Return (x, y) of the center of cell containing provided text 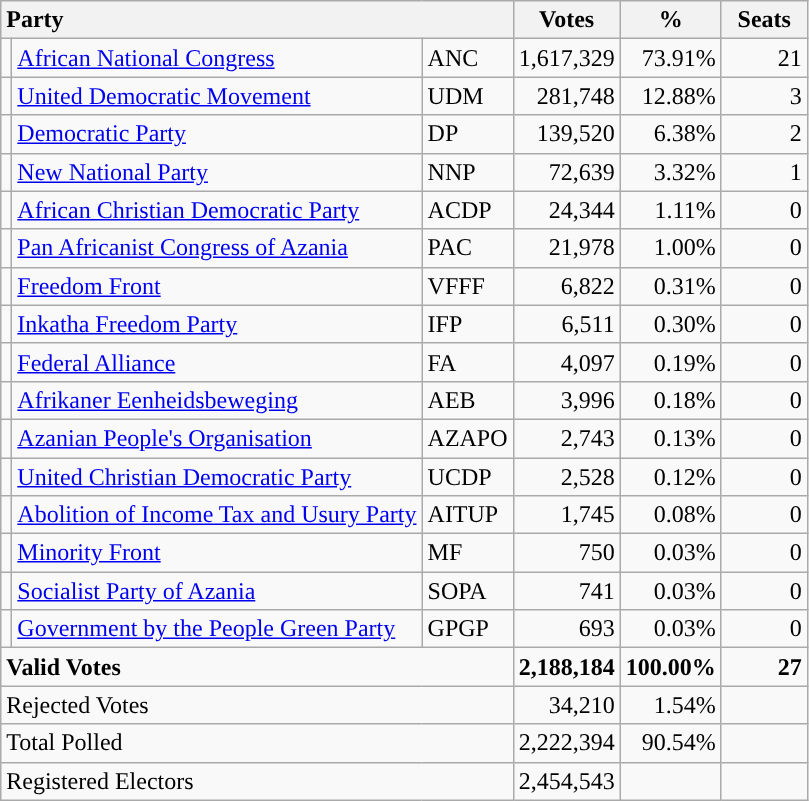
AEB (468, 400)
Minority Front (217, 553)
2,454,543 (566, 781)
6,822 (566, 286)
1.00% (670, 248)
MF (468, 553)
Azanian People's Organisation (217, 438)
6,511 (566, 324)
1.54% (670, 705)
Total Polled (257, 743)
2,743 (566, 438)
FA (468, 362)
0.13% (670, 438)
UCDP (468, 477)
73.91% (670, 58)
3.32% (670, 172)
1.11% (670, 210)
% (670, 20)
PAC (468, 248)
24,344 (566, 210)
Abolition of Income Tax and Usury Party (217, 515)
6.38% (670, 134)
Socialist Party of Azania (217, 591)
0.19% (670, 362)
Seats (764, 20)
0.31% (670, 286)
DP (468, 134)
21 (764, 58)
NNP (468, 172)
1 (764, 172)
72,639 (566, 172)
Inkatha Freedom Party (217, 324)
34,210 (566, 705)
GPGP (468, 629)
IFP (468, 324)
Federal Alliance (217, 362)
African National Congress (217, 58)
VFFF (468, 286)
750 (566, 553)
0.08% (670, 515)
21,978 (566, 248)
ANC (468, 58)
2 (764, 134)
ACDP (468, 210)
Registered Electors (257, 781)
Freedom Front (217, 286)
Democratic Party (217, 134)
100.00% (670, 667)
12.88% (670, 96)
693 (566, 629)
SOPA (468, 591)
AZAPO (468, 438)
Party (257, 20)
2,188,184 (566, 667)
New National Party (217, 172)
2,528 (566, 477)
Government by the People Green Party (217, 629)
1,745 (566, 515)
United Democratic Movement (217, 96)
African Christian Democratic Party (217, 210)
0.18% (670, 400)
2,222,394 (566, 743)
4,097 (566, 362)
741 (566, 591)
1,617,329 (566, 58)
0.30% (670, 324)
281,748 (566, 96)
UDM (468, 96)
Valid Votes (257, 667)
Pan Africanist Congress of Azania (217, 248)
AITUP (468, 515)
Afrikaner Eenheidsbeweging (217, 400)
139,520 (566, 134)
27 (764, 667)
Votes (566, 20)
United Christian Democratic Party (217, 477)
3,996 (566, 400)
Rejected Votes (257, 705)
0.12% (670, 477)
3 (764, 96)
90.54% (670, 743)
